Identify which cell holds the provided text, then report its (X, Y) central coordinate. 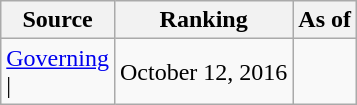
October 12, 2016 (203, 72)
Ranking (203, 20)
Governing| (58, 72)
Source (58, 20)
As of (325, 20)
